Pinpoint the cell where the given text exists, returning its [x, y] midpoint coordinate. 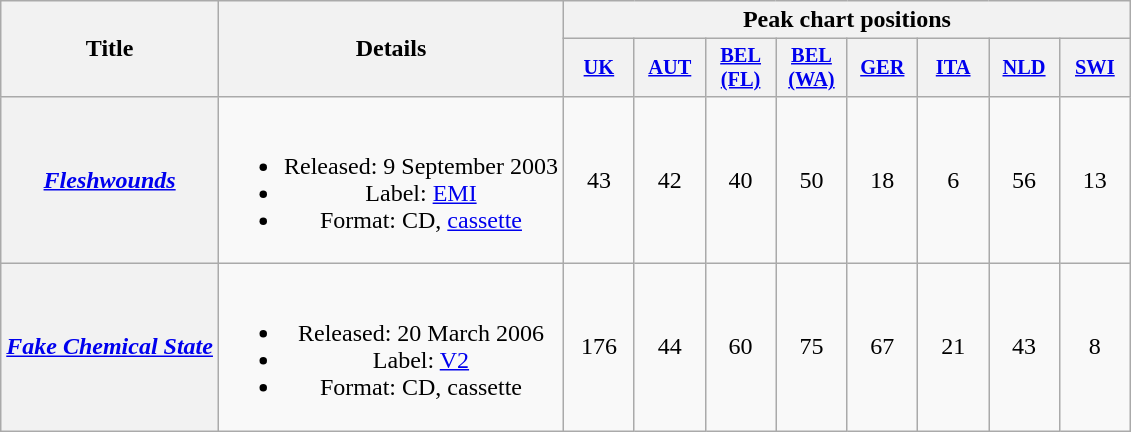
Released: 9 September 2003Label: EMIFormat: CD, cassette [390, 180]
Details [390, 49]
8 [1094, 348]
40 [740, 180]
NLD [1024, 68]
BEL(WA) [812, 68]
ITA [954, 68]
42 [670, 180]
21 [954, 348]
Peak chart positions [846, 20]
Fleshwounds [110, 180]
BEL(FL) [740, 68]
60 [740, 348]
Fake Chemical State [110, 348]
56 [1024, 180]
AUT [670, 68]
UK [598, 68]
67 [882, 348]
6 [954, 180]
44 [670, 348]
Released: 20 March 2006Label: V2Format: CD, cassette [390, 348]
SWI [1094, 68]
GER [882, 68]
18 [882, 180]
Title [110, 49]
13 [1094, 180]
75 [812, 348]
176 [598, 348]
50 [812, 180]
